Determine the (X, Y) coordinate at the center of the cell enclosing the given text.  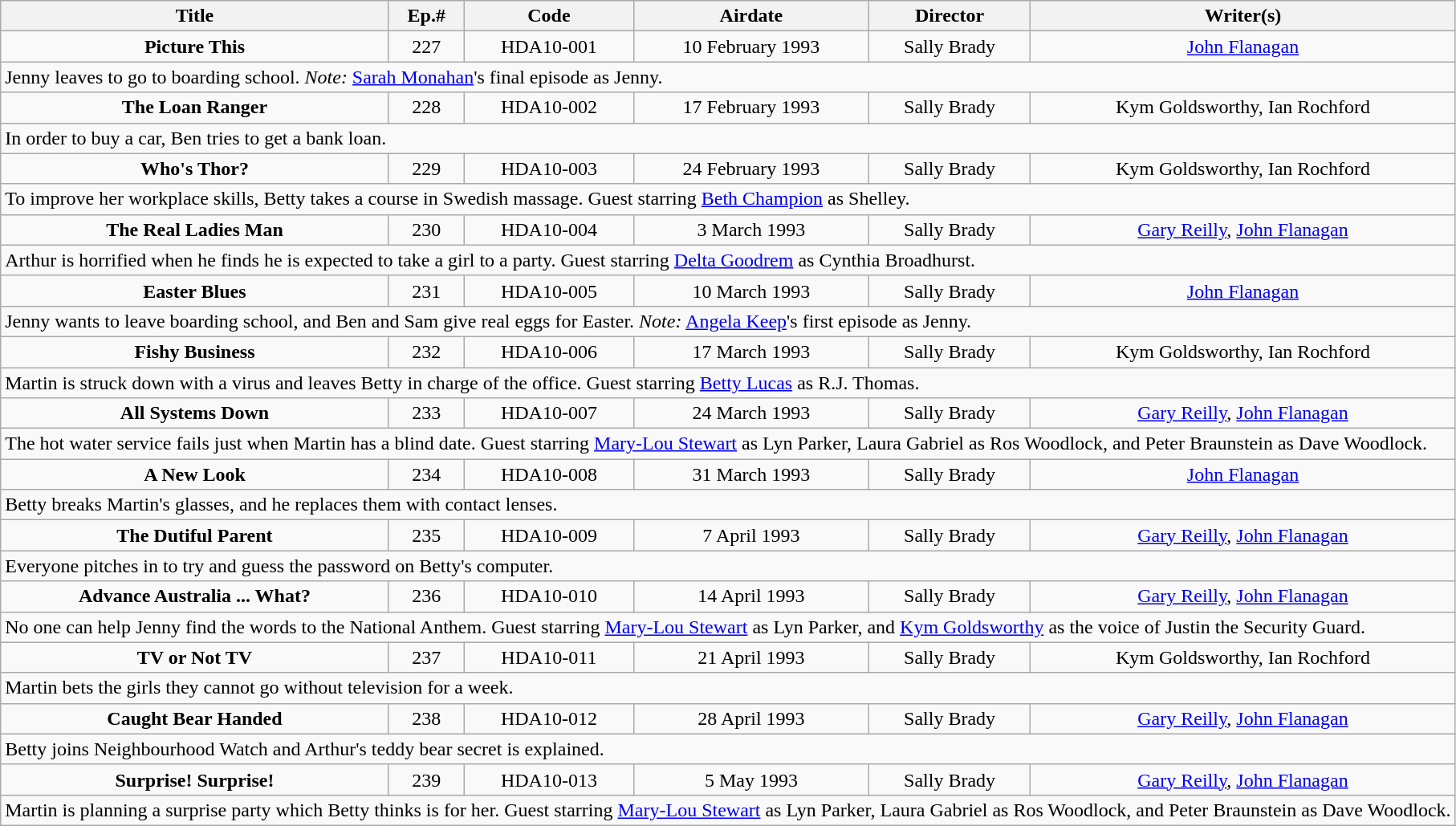
Betty joins Neighbourhood Watch and Arthur's teddy bear secret is explained. (728, 749)
237 (426, 657)
HDA10-002 (549, 108)
HDA10-007 (549, 413)
231 (426, 291)
The Real Ladies Man (194, 230)
3 March 1993 (751, 230)
7 April 1993 (751, 535)
Who's Thor? (194, 169)
Caught Bear Handed (194, 718)
Everyone pitches in to try and guess the password on Betty's computer. (728, 566)
The Loan Ranger (194, 108)
HDA10-009 (549, 535)
HDA10-010 (549, 596)
235 (426, 535)
Martin is struck down with a virus and leaves Betty in charge of the office. Guest starring Betty Lucas as R.J. Thomas. (728, 383)
TV or Not TV (194, 657)
227 (426, 47)
The Dutiful Parent (194, 535)
Ep.# (426, 16)
233 (426, 413)
Director (950, 16)
10 March 1993 (751, 291)
Surprise! Surprise! (194, 779)
232 (426, 352)
All Systems Down (194, 413)
HDA10-003 (549, 169)
Code (549, 16)
HDA10-011 (549, 657)
Easter Blues (194, 291)
Jenny wants to leave boarding school, and Ben and Sam give real eggs for Easter. Note: Angela Keep's first episode as Jenny. (728, 321)
Title (194, 16)
239 (426, 779)
Martin bets the girls they cannot go without television for a week. (728, 688)
Fishy Business (194, 352)
17 March 1993 (751, 352)
14 April 1993 (751, 596)
HDA10-012 (549, 718)
A New Look (194, 474)
In order to buy a car, Ben tries to get a bank loan. (728, 138)
31 March 1993 (751, 474)
Picture This (194, 47)
10 February 1993 (751, 47)
230 (426, 230)
229 (426, 169)
24 February 1993 (751, 169)
Airdate (751, 16)
Betty breaks Martin's glasses, and he replaces them with contact lenses. (728, 505)
To improve her workplace skills, Betty takes a course in Swedish massage. Guest starring Beth Champion as Shelley. (728, 199)
Advance Australia ... What? (194, 596)
HDA10-004 (549, 230)
HDA10-008 (549, 474)
236 (426, 596)
HDA10-001 (549, 47)
24 March 1993 (751, 413)
Arthur is horrified when he finds he is expected to take a girl to a party. Guest starring Delta Goodrem as Cynthia Broadhurst. (728, 260)
HDA10-005 (549, 291)
21 April 1993 (751, 657)
28 April 1993 (751, 718)
Jenny leaves to go to boarding school. Note: Sarah Monahan's final episode as Jenny. (728, 77)
228 (426, 108)
Writer(s) (1242, 16)
238 (426, 718)
234 (426, 474)
HDA10-013 (549, 779)
HDA10-006 (549, 352)
5 May 1993 (751, 779)
17 February 1993 (751, 108)
